Locate the cell with the specified text and output its [X, Y] center coordinate. 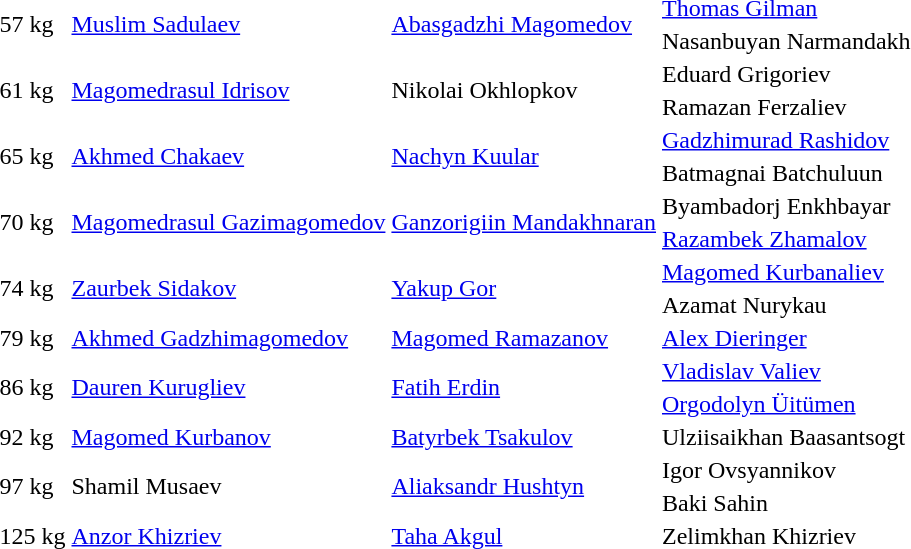
Shamil Musaev [228, 486]
Yakup Gor [524, 288]
Magomedrasul Idrisov [228, 90]
Zaurbek Sidakov [228, 288]
Ganzorigiin Mandakhnaran [524, 222]
Nikolai Okhlopkov [524, 90]
Aliaksandr Hushtyn [524, 486]
Magomed Ramazanov [524, 338]
Nachyn Kuular [524, 156]
Fatih Erdin [524, 388]
Batyrbek Tsakulov [524, 437]
Magomedrasul Gazimagomedov [228, 222]
Magomed Kurbanov [228, 437]
Akhmed Gadzhimagomedov [228, 338]
Akhmed Chakaev [228, 156]
Dauren Kurugliev [228, 388]
